Return the (X, Y) coordinate for the center point of the cell that contains the specified text.  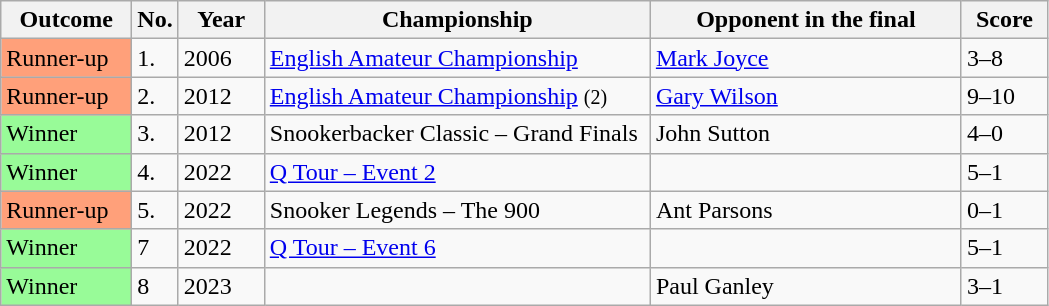
Gary Wilson (806, 96)
5. (155, 210)
Snookerbacker Classic – Grand Finals (457, 134)
Ant Parsons (806, 210)
9–10 (1004, 96)
English Amateur Championship (457, 58)
Score (1004, 20)
John Sutton (806, 134)
2. (155, 96)
0–1 (1004, 210)
2006 (221, 58)
1. (155, 58)
Mark Joyce (806, 58)
4–0 (1004, 134)
Snooker Legends – The 900 (457, 210)
3–1 (1004, 286)
8 (155, 286)
7 (155, 248)
Paul Ganley (806, 286)
4. (155, 172)
No. (155, 20)
Outcome (66, 20)
Year (221, 20)
Q Tour – Event 2 (457, 172)
English Amateur Championship (2) (457, 96)
Q Tour – Event 6 (457, 248)
Opponent in the final (806, 20)
Championship (457, 20)
3–8 (1004, 58)
2023 (221, 286)
3. (155, 134)
